Capture the cell that displays the provided text and extract its [X, Y] central coordinate. 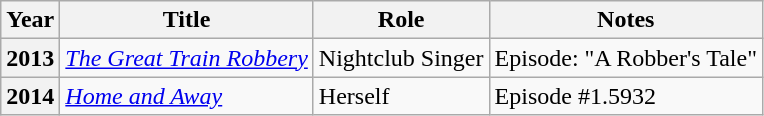
Notes [626, 20]
Episode #1.5932 [626, 96]
Herself [401, 96]
The Great Train Robbery [187, 58]
2014 [30, 96]
Role [401, 20]
Year [30, 20]
Home and Away [187, 96]
2013 [30, 58]
Episode: "A Robber's Tale" [626, 58]
Nightclub Singer [401, 58]
Title [187, 20]
